Scan for the cell matching the given text and deliver its (X, Y) coordinate at center. 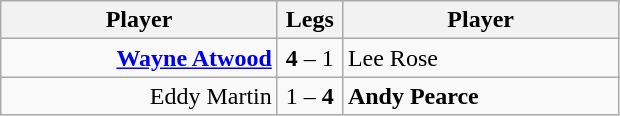
Andy Pearce (480, 96)
4 – 1 (310, 58)
Legs (310, 20)
Wayne Atwood (140, 58)
Eddy Martin (140, 96)
1 – 4 (310, 96)
Lee Rose (480, 58)
